Identify which cell holds the provided text, then report its (X, Y) central coordinate. 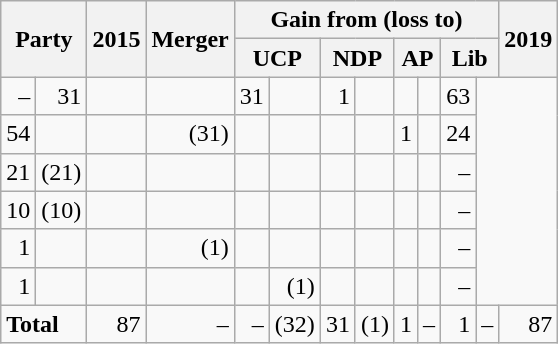
Merger (190, 39)
21 (18, 172)
NDP (357, 58)
(10) (62, 210)
2019 (528, 39)
10 (18, 210)
24 (458, 134)
54 (18, 134)
(32) (294, 324)
UCP (277, 58)
2015 (116, 39)
Total (44, 324)
Lib (470, 58)
Gain from (loss to) (366, 20)
Party (44, 39)
(21) (62, 172)
AP (417, 58)
(31) (190, 134)
63 (458, 96)
